For the text-containing cell, return its midpoint in (X, Y) coordinate format. 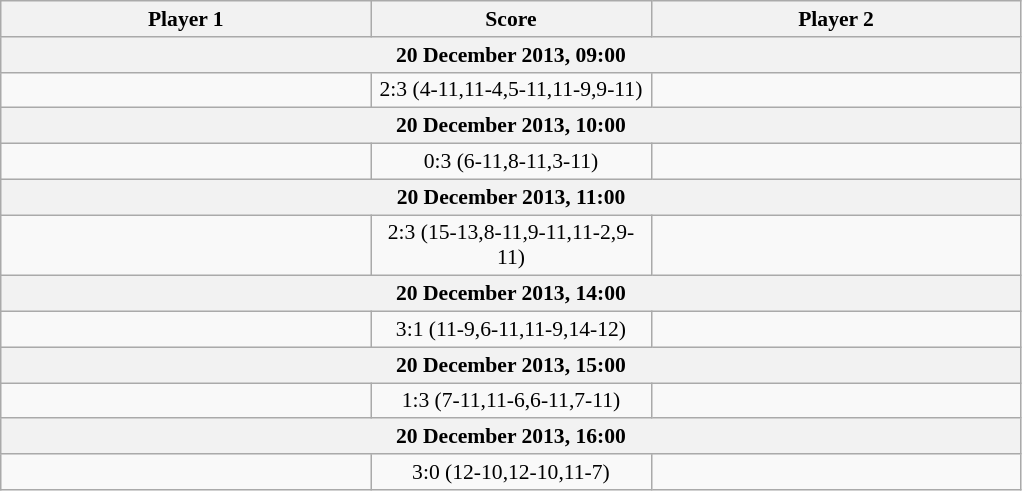
20 December 2013, 11:00 (511, 197)
2:3 (15-13,8-11,9-11,11-2,9-11) (511, 246)
3:1 (11-9,6-11,11-9,14-12) (511, 330)
20 December 2013, 09:00 (511, 55)
Score (511, 19)
20 December 2013, 16:00 (511, 437)
0:3 (6-11,8-11,3-11) (511, 162)
Player 2 (836, 19)
Player 1 (186, 19)
2:3 (4-11,11-4,5-11,11-9,9-11) (511, 90)
3:0 (12-10,12-10,11-7) (511, 472)
20 December 2013, 10:00 (511, 126)
20 December 2013, 15:00 (511, 365)
20 December 2013, 14:00 (511, 294)
1:3 (7-11,11-6,6-11,7-11) (511, 401)
